Find where the given text appears and provide that cell's center as (X, Y) coordinate. 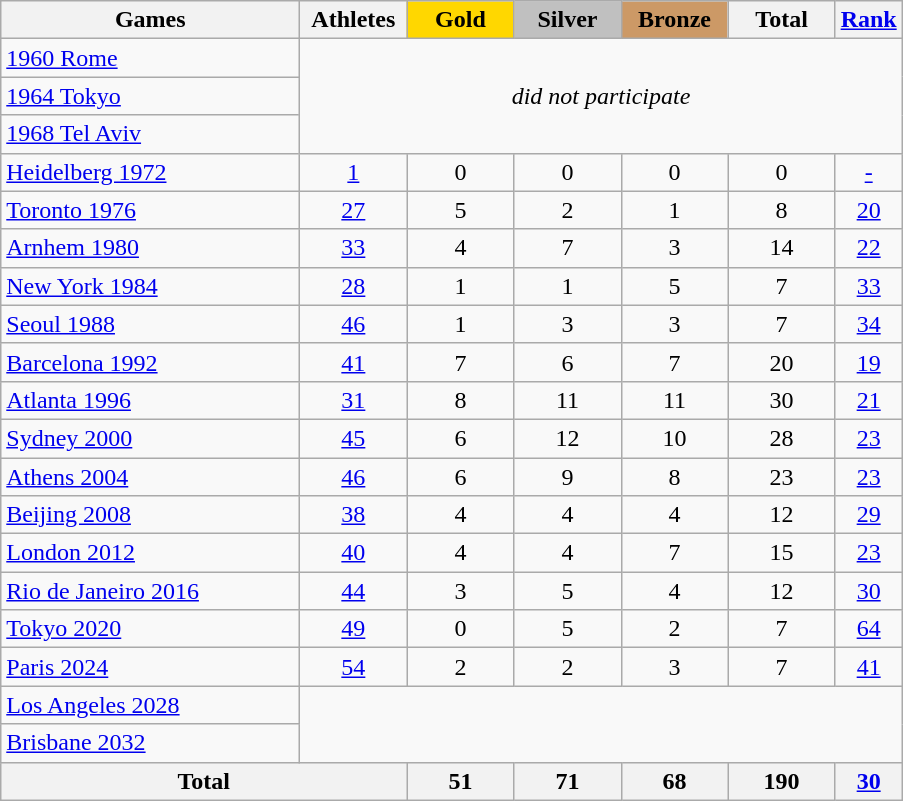
Rank (868, 20)
Arnhem 1980 (150, 248)
22 (868, 248)
40 (354, 553)
Los Angeles 2028 (150, 705)
Athens 2004 (150, 477)
49 (354, 629)
190 (782, 781)
64 (868, 629)
Sydney 2000 (150, 438)
1968 Tel Aviv (150, 134)
Atlanta 1996 (150, 400)
1960 Rome (150, 58)
29 (868, 515)
10 (674, 438)
38 (354, 515)
21 (868, 400)
71 (568, 781)
Silver (568, 20)
Beijing 2008 (150, 515)
Barcelona 1992 (150, 362)
Rio de Janeiro 2016 (150, 591)
London 2012 (150, 553)
Heidelberg 1972 (150, 172)
9 (568, 477)
New York 1984 (150, 286)
did not participate (601, 96)
44 (354, 591)
Paris 2024 (150, 667)
1964 Tokyo (150, 96)
Brisbane 2032 (150, 743)
31 (354, 400)
Games (150, 20)
27 (354, 210)
Seoul 1988 (150, 324)
34 (868, 324)
- (868, 172)
45 (354, 438)
Athletes (354, 20)
Bronze (674, 20)
14 (782, 248)
15 (782, 553)
Toronto 1976 (150, 210)
68 (674, 781)
54 (354, 667)
19 (868, 362)
Gold (460, 20)
51 (460, 781)
Tokyo 2020 (150, 629)
